Find where the given text appears and provide that cell's center as [x, y] coordinate. 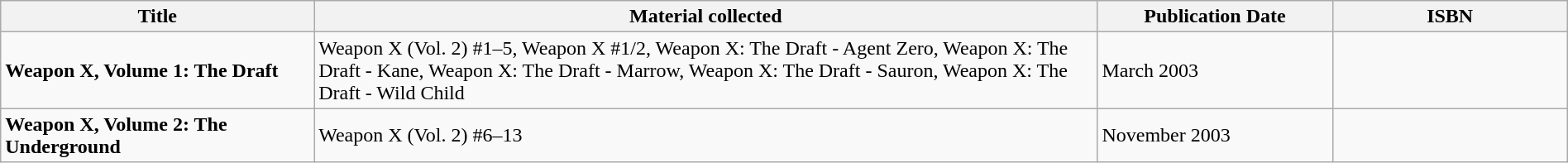
Title [157, 17]
ISBN [1450, 17]
November 2003 [1215, 136]
Weapon X, Volume 1: The Draft [157, 70]
Publication Date [1215, 17]
Weapon X (Vol. 2) #6–13 [706, 136]
Weapon X, Volume 2: The Underground [157, 136]
Material collected [706, 17]
March 2003 [1215, 70]
